For the text-containing cell, return its midpoint in (x, y) coordinate format. 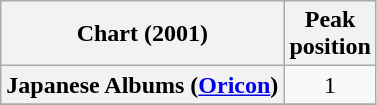
Peakposition (330, 34)
1 (330, 85)
Japanese Albums (Oricon) (142, 85)
Chart (2001) (142, 34)
